Pinpoint the cell where the given text exists, returning its (X, Y) midpoint coordinate. 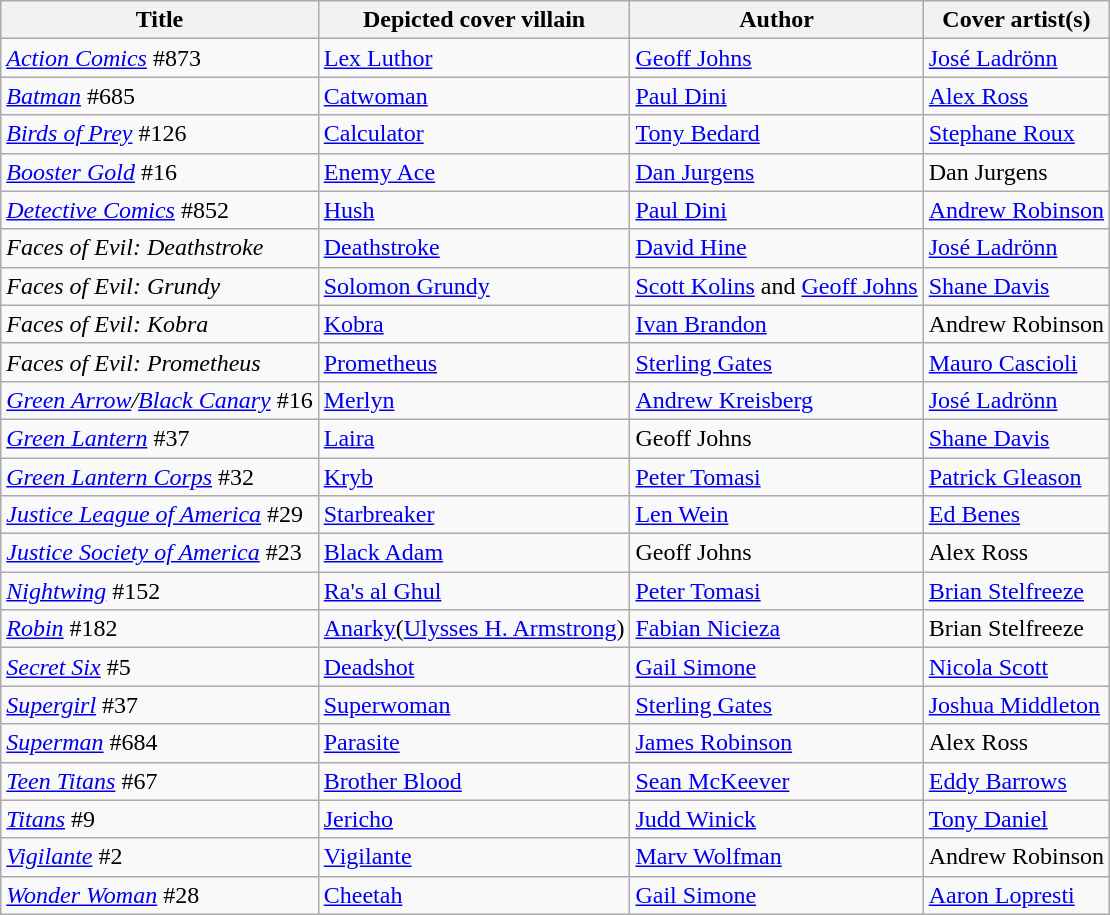
Vigilante (474, 857)
Title (160, 20)
Faces of Evil: Prometheus (160, 362)
Black Adam (474, 553)
Andrew Kreisberg (776, 400)
Depicted cover villain (474, 20)
Joshua Middleton (1016, 705)
Author (776, 20)
Eddy Barrows (1016, 781)
Marv Wolfman (776, 857)
Faces of Evil: Deathstroke (160, 248)
Aaron Lopresti (1016, 895)
Prometheus (474, 362)
Secret Six #5 (160, 667)
Ivan Brandon (776, 324)
Hush (474, 210)
Calculator (474, 134)
Vigilante #2 (160, 857)
Starbreaker (474, 515)
Len Wein (776, 515)
Cover artist(s) (1016, 20)
Anarky(Ulysses H. Armstrong) (474, 629)
Tony Daniel (1016, 819)
Birds of Prey #126 (160, 134)
James Robinson (776, 743)
Scott Kolins and Geoff Johns (776, 286)
Parasite (474, 743)
Superman #684 (160, 743)
Catwoman (474, 96)
Justice Society of America #23 (160, 553)
Stephane Roux (1016, 134)
Booster Gold #16 (160, 172)
Faces of Evil: Kobra (160, 324)
Kryb (474, 477)
Fabian Nicieza (776, 629)
Justice League of America #29 (160, 515)
Brother Blood (474, 781)
Enemy Ace (474, 172)
Mauro Cascioli (1016, 362)
David Hine (776, 248)
Judd Winick (776, 819)
Lex Luthor (474, 58)
Deadshot (474, 667)
Ed Benes (1016, 515)
Solomon Grundy (474, 286)
Nicola Scott (1016, 667)
Batman #685 (160, 96)
Tony Bedard (776, 134)
Ra's al Ghul (474, 591)
Green Lantern Corps #32 (160, 477)
Nightwing #152 (160, 591)
Patrick Gleason (1016, 477)
Titans #9 (160, 819)
Detective Comics #852 (160, 210)
Jericho (474, 819)
Sean McKeever (776, 781)
Faces of Evil: Grundy (160, 286)
Laira (474, 438)
Teen Titans #67 (160, 781)
Supergirl #37 (160, 705)
Deathstroke (474, 248)
Green Arrow/Black Canary #16 (160, 400)
Wonder Woman #28 (160, 895)
Merlyn (474, 400)
Kobra (474, 324)
Robin #182 (160, 629)
Action Comics #873 (160, 58)
Superwoman (474, 705)
Cheetah (474, 895)
Green Lantern #37 (160, 438)
